Search for the cell housing the specified text and yield its [x, y] center coordinate. 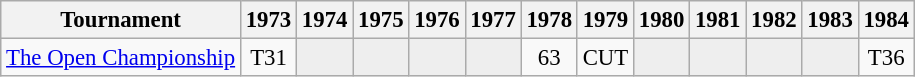
1983 [830, 20]
1974 [325, 20]
63 [549, 58]
T31 [268, 58]
Tournament [121, 20]
1978 [549, 20]
1973 [268, 20]
1977 [493, 20]
1975 [381, 20]
1979 [605, 20]
1984 [886, 20]
1980 [661, 20]
1981 [718, 20]
The Open Championship [121, 58]
CUT [605, 58]
1976 [437, 20]
T36 [886, 58]
1982 [774, 20]
